Extract the (X, Y) coordinate from the center of the cell holding the provided text.  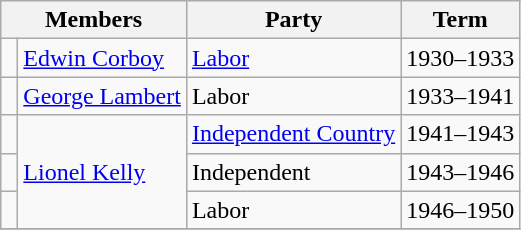
Party (293, 20)
Independent (293, 172)
1943–1946 (460, 172)
Members (94, 20)
1930–1933 (460, 58)
1933–1941 (460, 96)
George Lambert (102, 96)
1946–1950 (460, 210)
Independent Country (293, 134)
Lionel Kelly (102, 172)
Term (460, 20)
Edwin Corboy (102, 58)
1941–1943 (460, 134)
